Pinpoint the cell where the given text exists, returning its (X, Y) midpoint coordinate. 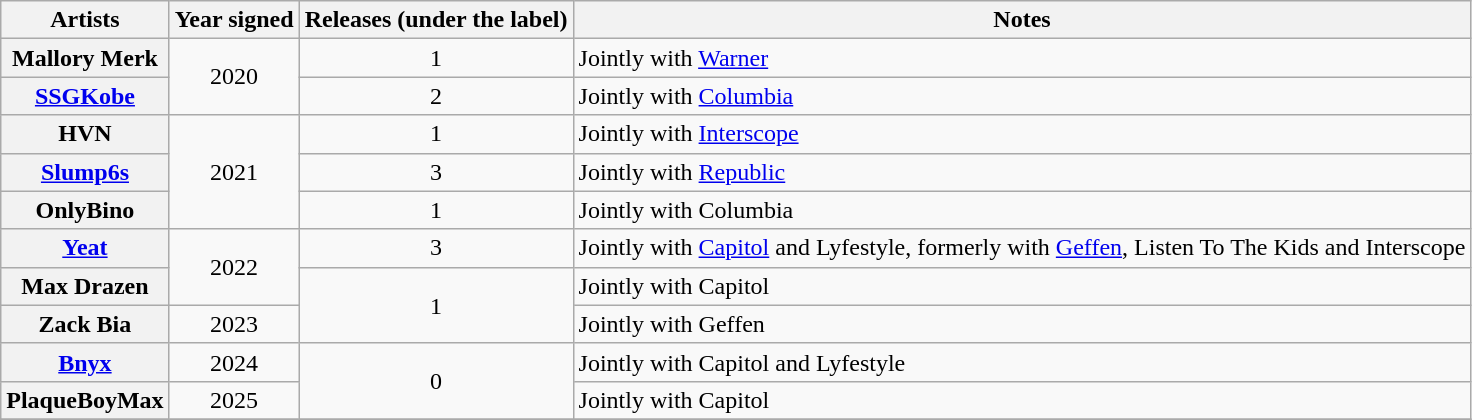
Max Drazen (85, 286)
2022 (234, 267)
HVN (85, 134)
Yeat (85, 248)
Jointly with Capitol and Lyfestyle, formerly with Geffen, Listen To The Kids and Interscope (1022, 248)
2024 (234, 362)
0 (436, 381)
2023 (234, 324)
2020 (234, 77)
PlaqueBoyMax (85, 400)
2021 (234, 172)
Zack Bia (85, 324)
Slump6s (85, 172)
Jointly with Capitol and Lyfestyle (1022, 362)
Jointly with Warner (1022, 58)
2 (436, 96)
Notes (1022, 20)
OnlyBino (85, 210)
Year signed (234, 20)
SSGKobe (85, 96)
Bnyx (85, 362)
Jointly with Interscope (1022, 134)
2025 (234, 400)
Mallory Merk (85, 58)
Releases (under the label) (436, 20)
Artists (85, 20)
Jointly with Geffen (1022, 324)
Jointly with Republic (1022, 172)
